Determine the (x, y) coordinate at the center of the cell enclosing the given text.  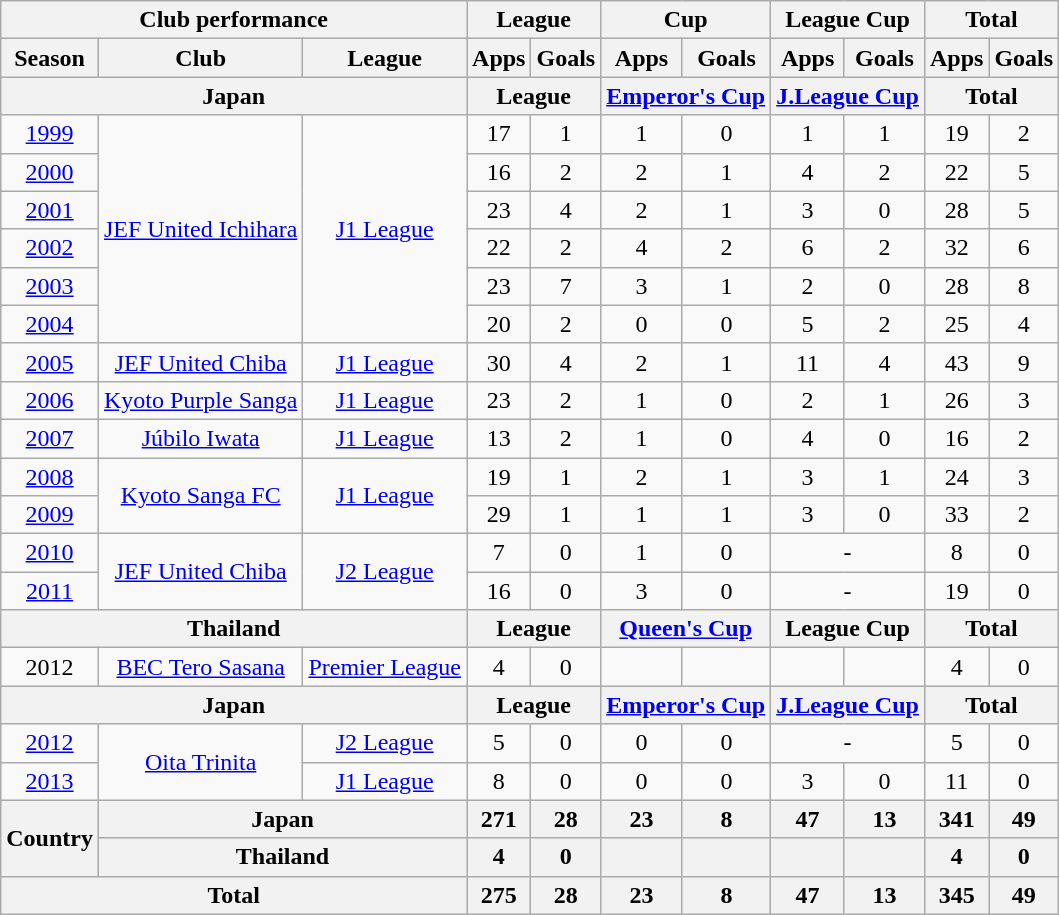
2010 (50, 553)
1999 (50, 134)
2004 (50, 324)
Cup (686, 20)
Kyoto Sanga FC (200, 496)
30 (499, 362)
Premier League (385, 667)
271 (499, 819)
24 (956, 477)
20 (499, 324)
26 (956, 400)
Queen's Cup (686, 629)
275 (499, 895)
Club (200, 58)
2007 (50, 438)
Oita Trinita (200, 762)
2013 (50, 781)
2001 (50, 210)
32 (956, 248)
2003 (50, 286)
Júbilo Iwata (200, 438)
2000 (50, 172)
2008 (50, 477)
2006 (50, 400)
2002 (50, 248)
29 (499, 515)
17 (499, 134)
2009 (50, 515)
2005 (50, 362)
345 (956, 895)
33 (956, 515)
25 (956, 324)
Kyoto Purple Sanga (200, 400)
JEF United Ichihara (200, 229)
Country (50, 838)
Club performance (234, 20)
BEC Tero Sasana (200, 667)
9 (1024, 362)
2011 (50, 591)
Season (50, 58)
43 (956, 362)
341 (956, 819)
